Return the [X, Y] coordinate for the center point of the cell that contains the specified text.  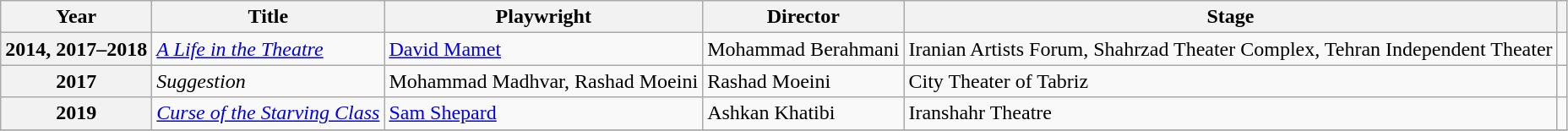
Suggestion [269, 81]
Year [76, 17]
City Theater of Tabriz [1230, 81]
David Mamet [544, 49]
Sam Shepard [544, 113]
2014, 2017–2018 [76, 49]
2019 [76, 113]
Stage [1230, 17]
Ashkan Khatibi [803, 113]
2017 [76, 81]
Iranian Artists Forum, Shahrzad Theater Complex, Tehran Independent Theater [1230, 49]
Director [803, 17]
Curse of the Starving Class [269, 113]
Mohammad Berahmani [803, 49]
Mohammad Madhvar, Rashad Moeini [544, 81]
Title [269, 17]
A Life in the Theatre [269, 49]
Iranshahr Theatre [1230, 113]
Playwright [544, 17]
Rashad Moeini [803, 81]
